Detect which cell encompasses the target text, then output its [X, Y] center coordinate. 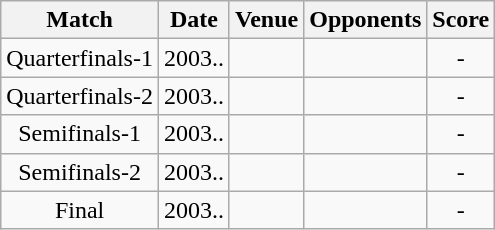
Opponents [366, 20]
Quarterfinals-2 [80, 96]
Venue [266, 20]
Date [194, 20]
Semifinals-1 [80, 134]
Quarterfinals-1 [80, 58]
Final [80, 210]
Score [461, 20]
Semifinals-2 [80, 172]
Match [80, 20]
